Scan for the cell matching the given text and deliver its (x, y) coordinate at center. 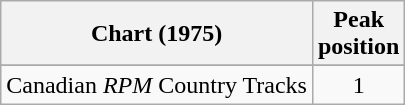
1 (358, 85)
Peakposition (358, 34)
Canadian RPM Country Tracks (157, 85)
Chart (1975) (157, 34)
